Determine the [X, Y] coordinate at the center of the cell enclosing the given text.  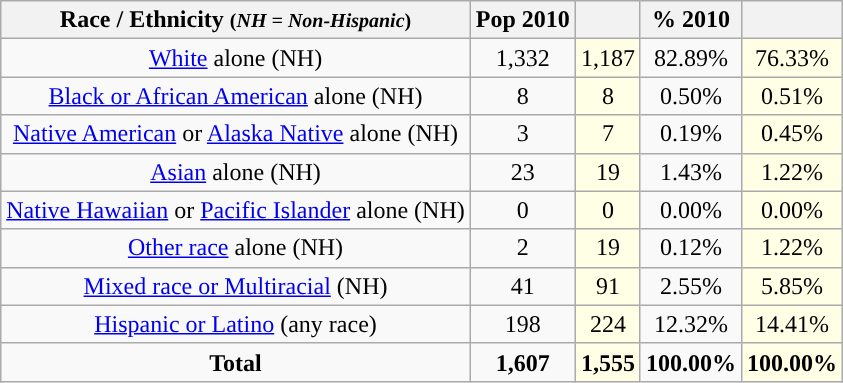
91 [608, 286]
41 [522, 286]
Asian alone (NH) [236, 172]
Mixed race or Multiracial (NH) [236, 286]
Black or African American alone (NH) [236, 96]
Native American or Alaska Native alone (NH) [236, 134]
23 [522, 172]
2.55% [690, 286]
1.43% [690, 172]
1,187 [608, 58]
Race / Ethnicity (NH = Non-Hispanic) [236, 20]
82.89% [690, 58]
0.12% [690, 248]
3 [522, 134]
Native Hawaiian or Pacific Islander alone (NH) [236, 210]
224 [608, 324]
White alone (NH) [236, 58]
5.85% [792, 286]
% 2010 [690, 20]
14.41% [792, 324]
0.45% [792, 134]
7 [608, 134]
1,332 [522, 58]
198 [522, 324]
Total [236, 362]
Hispanic or Latino (any race) [236, 324]
Pop 2010 [522, 20]
1,555 [608, 362]
76.33% [792, 58]
Other race alone (NH) [236, 248]
1,607 [522, 362]
2 [522, 248]
0.51% [792, 96]
0.19% [690, 134]
0.50% [690, 96]
12.32% [690, 324]
